Return (X, Y) of the center of cell containing provided text 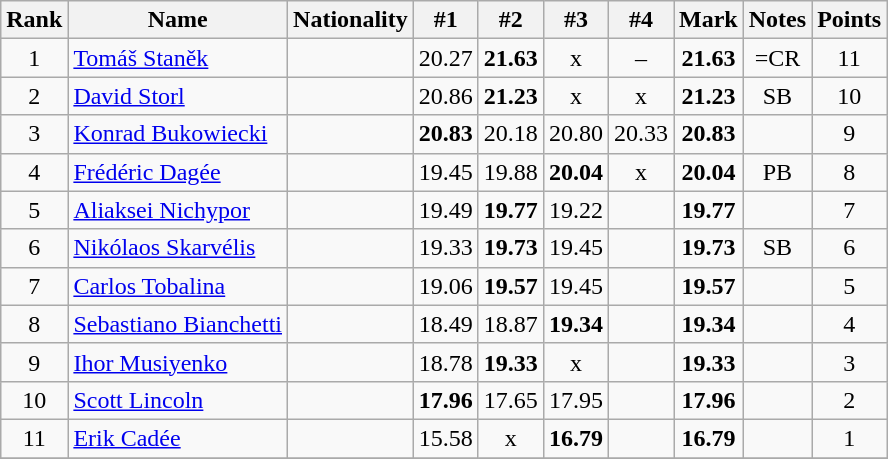
Nikólaos Skarvélis (178, 248)
19.88 (510, 172)
Mark (709, 20)
=CR (777, 58)
20.86 (446, 96)
17.65 (510, 400)
18.87 (510, 324)
#4 (640, 20)
20.80 (576, 134)
Notes (777, 20)
Name (178, 20)
Carlos Tobalina (178, 286)
15.58 (446, 438)
PB (777, 172)
#1 (446, 20)
20.33 (640, 134)
#3 (576, 20)
Rank (34, 20)
#2 (510, 20)
17.95 (576, 400)
Sebastiano Bianchetti (178, 324)
– (640, 58)
Aliaksei Nichypor (178, 210)
19.22 (576, 210)
19.06 (446, 286)
Frédéric Dagée (178, 172)
Nationality (351, 20)
20.18 (510, 134)
18.78 (446, 362)
Points (850, 20)
20.27 (446, 58)
Scott Lincoln (178, 400)
Tomáš Staněk (178, 58)
Konrad Bukowiecki (178, 134)
David Storl (178, 96)
Erik Cadée (178, 438)
Ihor Musiyenko (178, 362)
18.49 (446, 324)
19.49 (446, 210)
